Extract the [x, y] coordinate from the center of the cell holding the provided text.  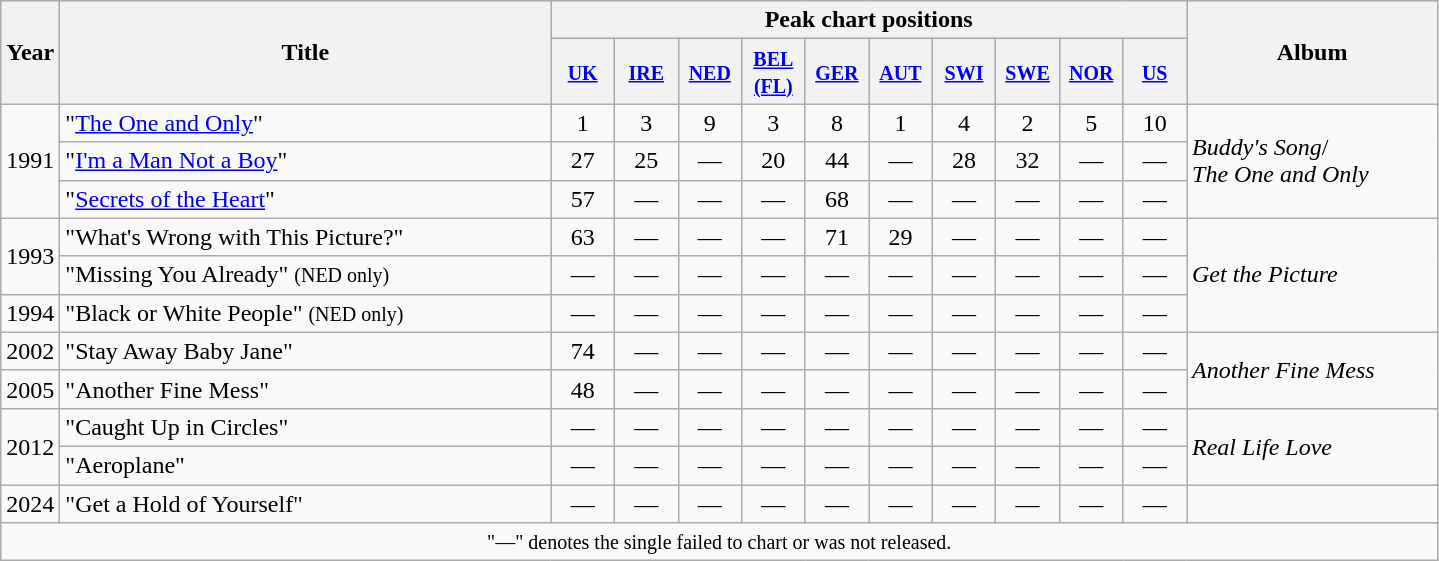
UK [583, 72]
2012 [30, 446]
"Black or White People" (NED only) [306, 313]
Buddy's Song/The One and Only [1312, 161]
"Aeroplane" [306, 465]
2005 [30, 389]
2024 [30, 503]
25 [646, 161]
74 [583, 351]
SWE [1028, 72]
BEL(FL) [774, 72]
"What's Wrong with This Picture?" [306, 237]
1991 [30, 161]
"I'm a Man Not a Boy" [306, 161]
27 [583, 161]
"Stay Away Baby Jane" [306, 351]
9 [710, 123]
"Secrets of the Heart" [306, 199]
8 [837, 123]
IRE [646, 72]
28 [964, 161]
10 [1155, 123]
AUT [901, 72]
63 [583, 237]
US [1155, 72]
NED [710, 72]
"Caught Up in Circles" [306, 427]
5 [1091, 123]
4 [964, 123]
2002 [30, 351]
NOR [1091, 72]
44 [837, 161]
32 [1028, 161]
Title [306, 52]
Album [1312, 52]
Get the Picture [1312, 275]
"The One and Only" [306, 123]
Year [30, 52]
20 [774, 161]
1993 [30, 256]
"Get a Hold of Yourself" [306, 503]
Real Life Love [1312, 446]
"Missing You Already" (NED only) [306, 275]
68 [837, 199]
57 [583, 199]
"Another Fine Mess" [306, 389]
48 [583, 389]
71 [837, 237]
29 [901, 237]
1994 [30, 313]
GER [837, 72]
SWI [964, 72]
"—" denotes the single failed to chart or was not released. [720, 542]
Another Fine Mess [1312, 370]
Peak chart positions [869, 20]
2 [1028, 123]
